Output the (X, Y) coordinate of the center of the cell containing the given text.  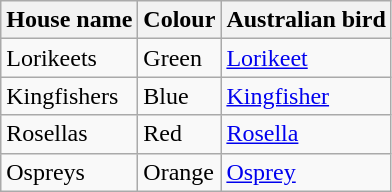
House name (70, 20)
Ospreys (70, 172)
Rosella (306, 134)
Colour (180, 20)
Kingfisher (306, 96)
Red (180, 134)
Rosellas (70, 134)
Lorikeet (306, 58)
Osprey (306, 172)
Kingfishers (70, 96)
Green (180, 58)
Blue (180, 96)
Lorikeets (70, 58)
Orange (180, 172)
Australian bird (306, 20)
